Pinpoint the cell where the given text exists, returning its (X, Y) midpoint coordinate. 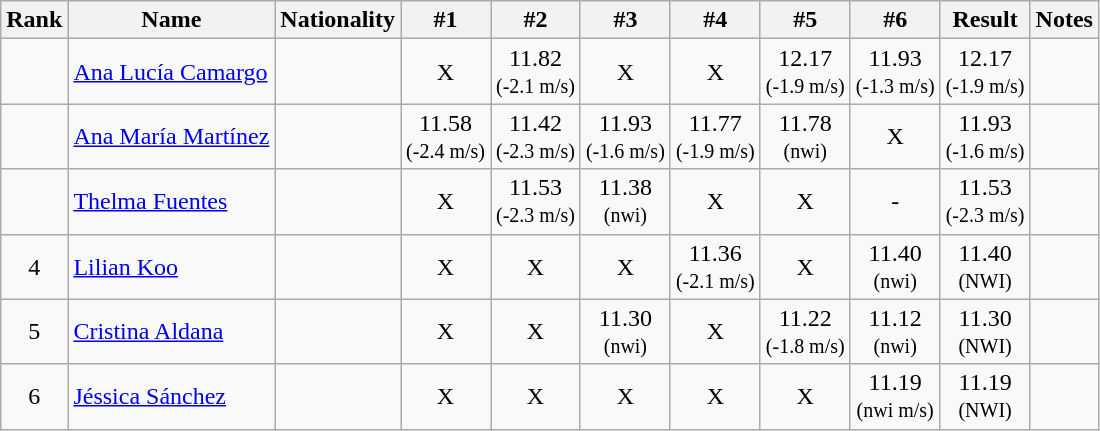
#4 (715, 20)
- (895, 202)
5 (34, 332)
Nationality (338, 20)
Ana Lucía Camargo (172, 72)
Result (985, 20)
12.17(-1.9 m/s) (985, 72)
11.53(-2.3 m/s) (985, 202)
11.53 (-2.3 m/s) (535, 202)
Notes (1064, 20)
4 (34, 266)
12.17 (-1.9 m/s) (805, 72)
11.30 (nwi) (625, 332)
11.40 (nwi) (895, 266)
11.77 (-1.9 m/s) (715, 136)
Name (172, 20)
#6 (895, 20)
11.82 (-2.1 m/s) (535, 72)
11.19 (NWI) (985, 396)
6 (34, 396)
11.22 (-1.8 m/s) (805, 332)
11.38 (nwi) (625, 202)
#5 (805, 20)
11.40 (NWI) (985, 266)
#3 (625, 20)
11.12 (nwi) (895, 332)
11.58 (-2.4 m/s) (446, 136)
Rank (34, 20)
11.93 (-1.6 m/s) (625, 136)
#2 (535, 20)
#1 (446, 20)
11.93(-1.6 m/s) (985, 136)
11.19 (nwi m/s) (895, 396)
11.93 (-1.3 m/s) (895, 72)
Thelma Fuentes (172, 202)
Jéssica Sánchez (172, 396)
Cristina Aldana (172, 332)
11.42 (-2.3 m/s) (535, 136)
11.36 (-2.1 m/s) (715, 266)
Ana María Martínez (172, 136)
11.30 (NWI) (985, 332)
11.78 (nwi) (805, 136)
Lilian Koo (172, 266)
